Detect which cell encompasses the target text, then output its [X, Y] center coordinate. 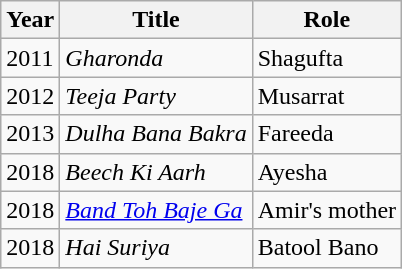
Role [326, 20]
2013 [30, 134]
2011 [30, 58]
Title [156, 20]
2012 [30, 96]
Musarrat [326, 96]
Gharonda [156, 58]
Band Toh Baje Ga [156, 210]
Amir's mother [326, 210]
Fareeda [326, 134]
Hai Suriya [156, 248]
Teeja Party [156, 96]
Ayesha [326, 172]
Dulha Bana Bakra [156, 134]
Beech Ki Aarh [156, 172]
Batool Bano [326, 248]
Shagufta [326, 58]
Year [30, 20]
